Capture the cell that displays the provided text and extract its (x, y) central coordinate. 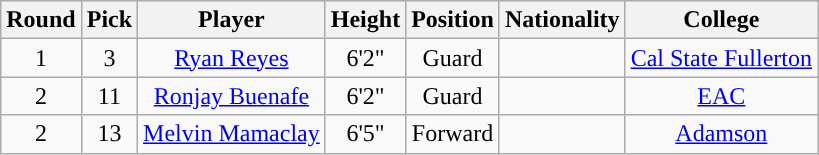
Ryan Reyes (232, 58)
Position (453, 20)
Cal State Fullerton (721, 58)
13 (109, 134)
6'5" (365, 134)
1 (41, 58)
11 (109, 96)
Adamson (721, 134)
Pick (109, 20)
College (721, 20)
Player (232, 20)
Ronjay Buenafe (232, 96)
Melvin Mamaclay (232, 134)
3 (109, 58)
Height (365, 20)
Round (41, 20)
Forward (453, 134)
EAC (721, 96)
Nationality (562, 20)
